Return the [X, Y] coordinate for the center point of the cell that contains the specified text.  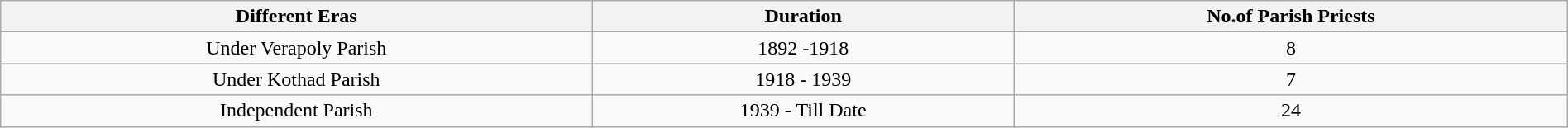
24 [1292, 111]
8 [1292, 48]
Under Kothad Parish [296, 79]
1918 - 1939 [804, 79]
1939 - Till Date [804, 111]
No.of Parish Priests [1292, 17]
Different Eras [296, 17]
Independent Parish [296, 111]
7 [1292, 79]
1892 -1918 [804, 48]
Under Verapoly Parish [296, 48]
Duration [804, 17]
